Pinpoint the cell where the given text exists, returning its (x, y) midpoint coordinate. 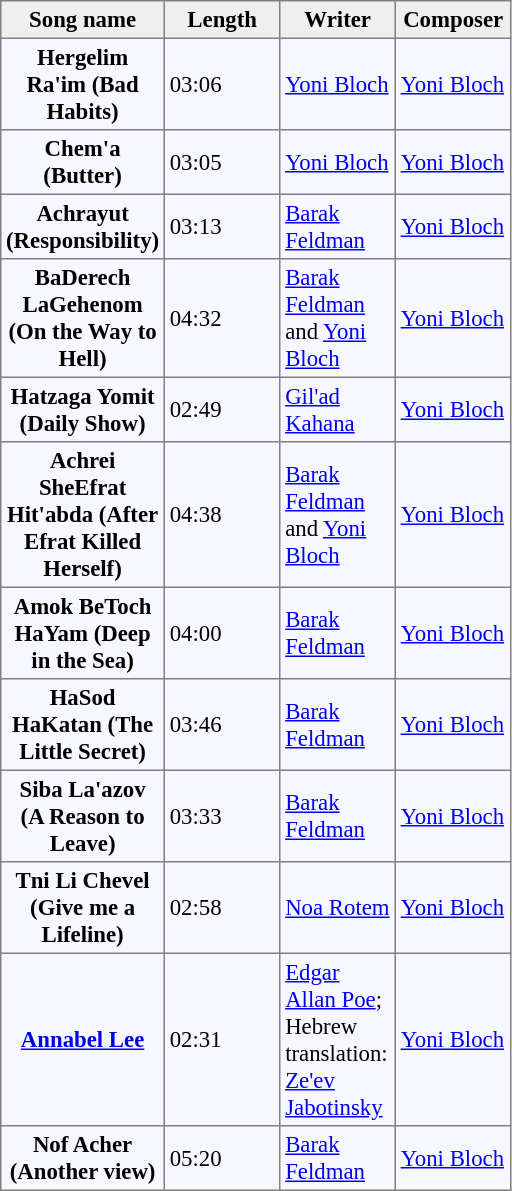
02:49 (222, 409)
Achrei SheEfrat Hit'abda (After Efrat Killed Herself) (83, 515)
Amok BeToch HaYam (Deep in the Sea) (83, 633)
Chem'a (Butter) (83, 162)
Hatzaga Yomit (Daily Show) (83, 409)
05:20 (222, 1158)
Siba La'azov (A Reason to Leave) (83, 816)
03:46 (222, 725)
Annabel Lee (83, 1039)
03:06 (222, 84)
04:00 (222, 633)
Length (222, 20)
BaDerech LaGehenom (On the Way to Hell) (83, 318)
Writer (338, 20)
04:38 (222, 515)
Edgar Allan Poe; Hebrew translation: Ze'ev Jabotinsky (338, 1039)
03:33 (222, 816)
Hergelim Ra'im (Bad Habits) (83, 84)
02:31 (222, 1039)
HaSod HaKatan (The Little Secret) (83, 725)
Nof Acher (Another view) (83, 1158)
Composer (453, 20)
04:32 (222, 318)
02:58 (222, 908)
Song name (83, 20)
Noa Rotem (338, 908)
Tni Li Chevel (Give me a Lifeline) (83, 908)
03:13 (222, 226)
Gil'ad Kahana (338, 409)
Achrayut (Responsibility) (83, 226)
03:05 (222, 162)
